From the cell containing the given text, extract its center point as (X, Y) coordinate. 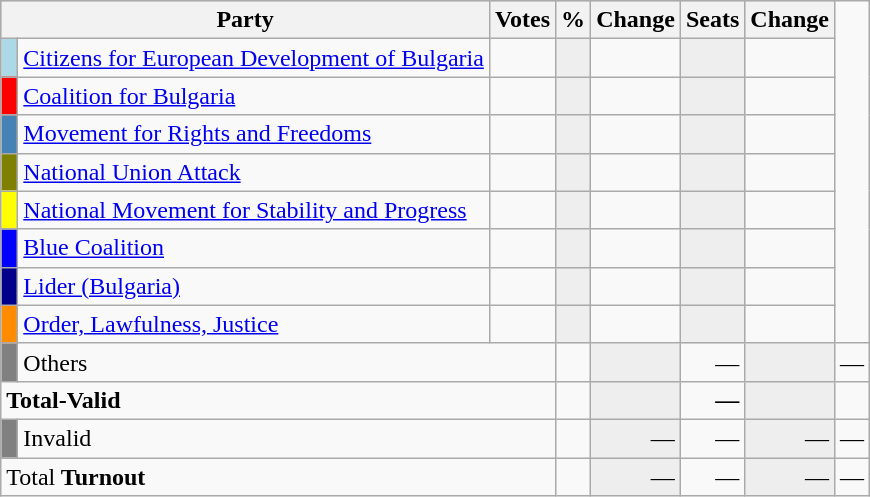
National Movement for Stability and Progress (254, 210)
Order, Lawfulness, Justice (254, 324)
Coalition for Bulgaria (254, 96)
% (574, 20)
Others (287, 362)
Lider (Bulgaria) (254, 286)
Total Turnout (278, 477)
Invalid (287, 438)
Citizens for European Development of Bulgaria (254, 58)
Total-Valid (278, 400)
Blue Coalition (254, 248)
Movement for Rights and Freedoms (254, 134)
Party (246, 20)
Votes (522, 20)
Seats (712, 20)
National Union Attack (254, 172)
